Extract the (X, Y) coordinate from the center of the cell holding the provided text.  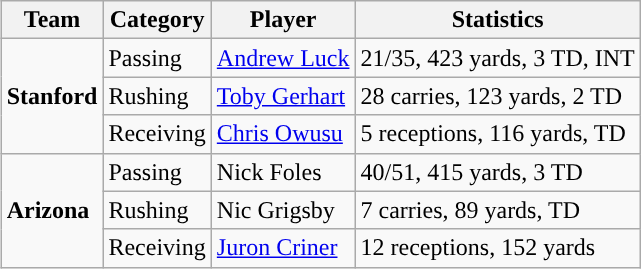
Chris Owusu (283, 134)
21/35, 423 yards, 3 TD, INT (498, 58)
Stanford (52, 96)
Arizona (52, 210)
Statistics (498, 20)
Team (52, 20)
7 carries, 89 yards, TD (498, 210)
28 carries, 123 yards, 2 TD (498, 96)
5 receptions, 116 yards, TD (498, 134)
Category (157, 20)
Player (283, 20)
40/51, 415 yards, 3 TD (498, 172)
12 receptions, 152 yards (498, 248)
Juron Criner (283, 248)
Nick Foles (283, 172)
Toby Gerhart (283, 96)
Nic Grigsby (283, 210)
Andrew Luck (283, 58)
